From the cell containing the given text, extract its center point as [x, y] coordinate. 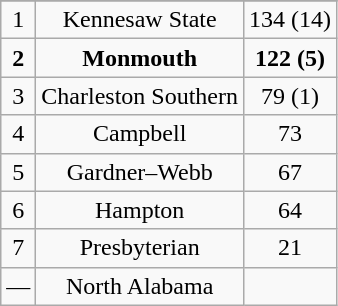
7 [18, 248]
67 [290, 172]
Kennesaw State [140, 20]
122 (5) [290, 58]
1 [18, 20]
Presbyterian [140, 248]
73 [290, 134]
6 [18, 210]
Hampton [140, 210]
North Alabama [140, 286]
4 [18, 134]
79 (1) [290, 96]
2 [18, 58]
3 [18, 96]
134 (14) [290, 20]
Campbell [140, 134]
Monmouth [140, 58]
— [18, 286]
21 [290, 248]
Charleston Southern [140, 96]
5 [18, 172]
Gardner–Webb [140, 172]
64 [290, 210]
